For the text-containing cell, return its midpoint in (X, Y) coordinate format. 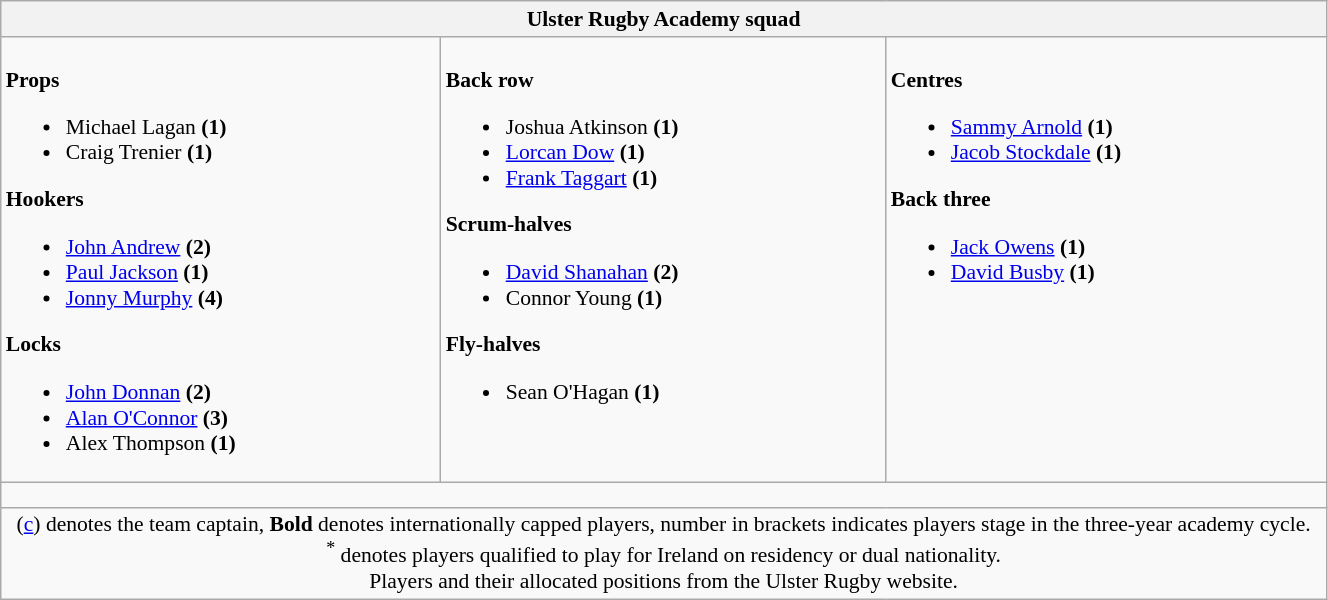
Ulster Rugby Academy squad (664, 19)
Back row Joshua Atkinson (1) Lorcan Dow (1) Frank Taggart (1)Scrum-halves David Shanahan (2) Connor Young (1)Fly-halves Sean O'Hagan (1) (664, 260)
Centres Sammy Arnold (1) Jacob Stockdale (1)Back three Jack Owens (1) David Busby (1) (1106, 260)
